Capture the cell that displays the provided text and extract its (x, y) central coordinate. 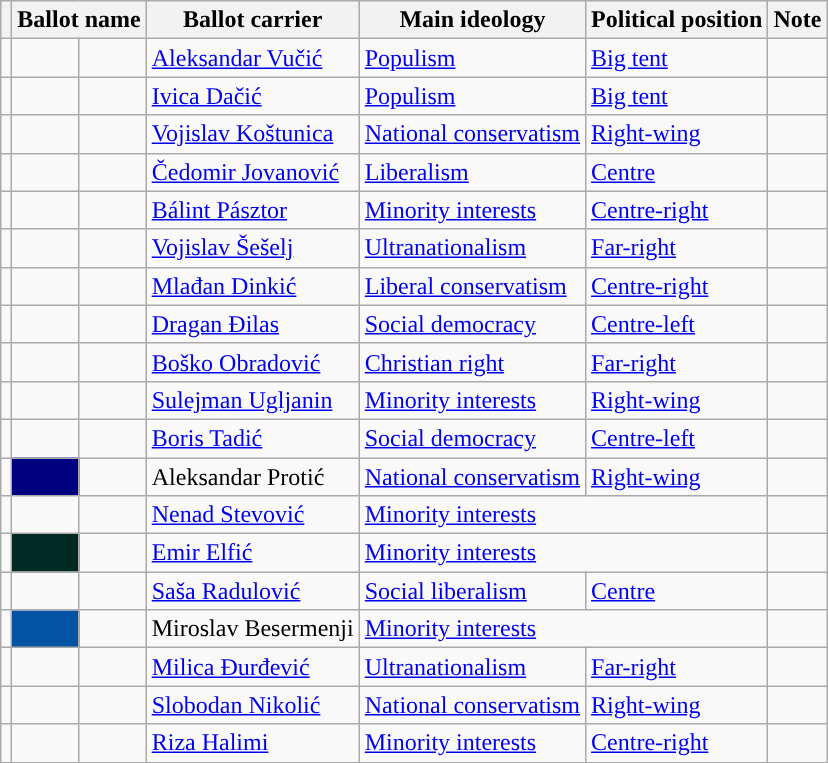
Vojislav Šešelj (252, 248)
Aleksandar Vučić (252, 58)
Liberalism (472, 172)
Social liberalism (472, 591)
Mlađan Dinkić (252, 286)
Ballot carrier (252, 20)
Miroslav Besermenji (252, 629)
Aleksandar Protić (252, 477)
Liberal conservatism (472, 286)
Milica Đurđević (252, 667)
Riza Halimi (252, 743)
Christian right (472, 362)
Slobodan Nikolić (252, 705)
Dragan Đilas (252, 324)
Boris Tadić (252, 438)
Ballot name (79, 20)
Political position (677, 20)
Sulejman Ugljanin (252, 400)
Nenad Stevović (252, 515)
Saša Radulović (252, 591)
Čedomir Jovanović (252, 172)
Vojislav Koštunica (252, 134)
Bálint Pásztor (252, 210)
Main ideology (472, 20)
Ivica Dačić (252, 96)
Boško Obradović (252, 362)
Note (798, 20)
Emir Elfić (252, 553)
